From the cell containing the given text, extract its center point as (X, Y) coordinate. 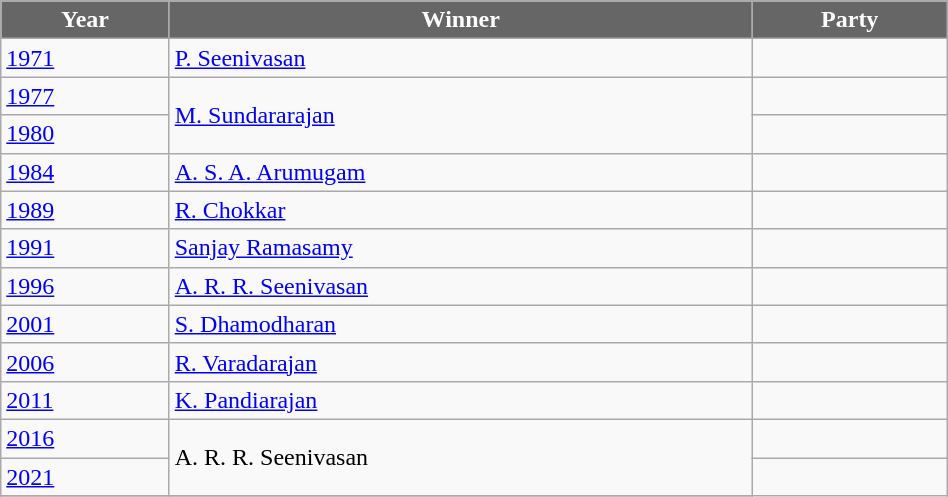
K. Pandiarajan (460, 400)
2016 (85, 438)
1984 (85, 172)
Sanjay Ramasamy (460, 248)
Party (850, 20)
A. S. A. Arumugam (460, 172)
2006 (85, 362)
R. Chokkar (460, 210)
P. Seenivasan (460, 58)
Year (85, 20)
1971 (85, 58)
1980 (85, 134)
2011 (85, 400)
Winner (460, 20)
2021 (85, 477)
R. Varadarajan (460, 362)
1996 (85, 286)
1989 (85, 210)
1977 (85, 96)
M. Sundararajan (460, 115)
2001 (85, 324)
1991 (85, 248)
S. Dhamodharan (460, 324)
